Detect which cell encompasses the target text, then output its (x, y) center coordinate. 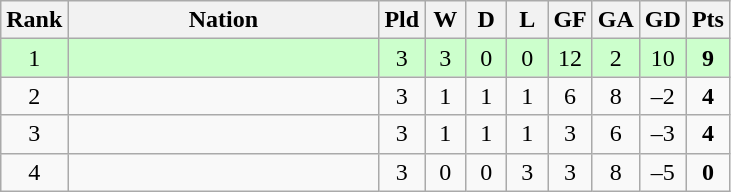
GD (662, 20)
Nation (224, 20)
–5 (662, 172)
–2 (662, 96)
GF (570, 20)
GA (616, 20)
W (446, 20)
10 (662, 58)
–3 (662, 134)
Pld (402, 20)
9 (708, 58)
Rank (34, 20)
L (528, 20)
Pts (708, 20)
12 (570, 58)
D (486, 20)
